For the text-containing cell, return its midpoint in [X, Y] coordinate format. 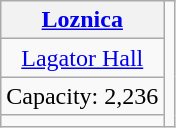
Loznica [82, 20]
Lagator Hall [82, 58]
Capacity: 2,236 [82, 96]
